Identify which cell holds the provided text, then report its (x, y) central coordinate. 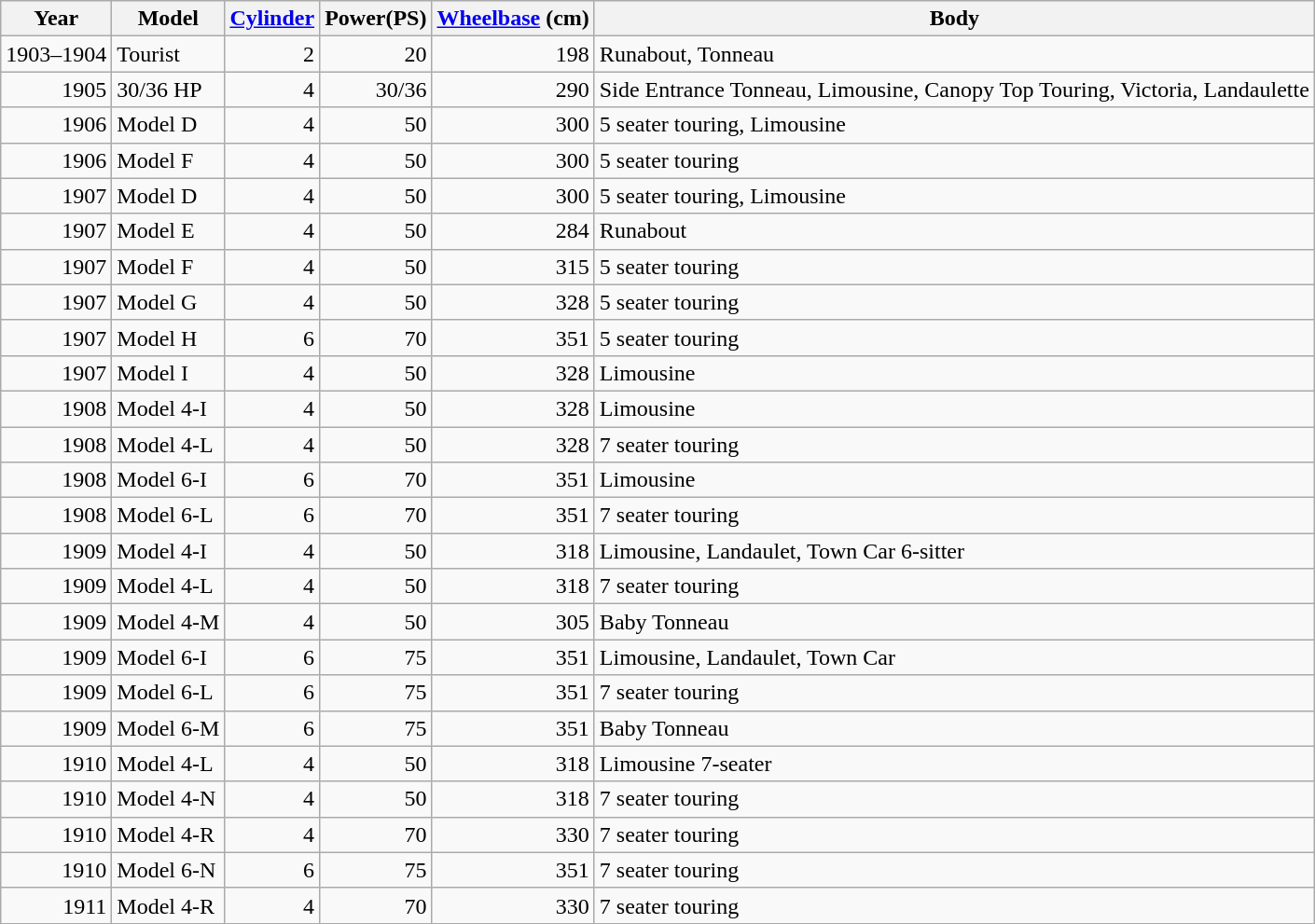
2 (272, 54)
Side Entrance Tonneau, Limousine, Canopy Top Touring, Victoria, Landaulette (954, 90)
Model 6-N (168, 870)
Body (954, 19)
Tourist (168, 54)
Runabout (954, 231)
Power(PS) (376, 19)
1903–1904 (56, 54)
Model E (168, 231)
Runabout, Tonneau (954, 54)
Model 6-M (168, 728)
290 (513, 90)
Cylinder (272, 19)
30/36 (376, 90)
Year (56, 19)
Wheelbase (cm) (513, 19)
284 (513, 231)
315 (513, 267)
Model H (168, 338)
305 (513, 622)
Model (168, 19)
198 (513, 54)
Limousine, Landaulet, Town Car 6-sitter (954, 551)
30/36 HP (168, 90)
1905 (56, 90)
Model 4-M (168, 622)
1911 (56, 905)
Model I (168, 373)
Limousine 7-seater (954, 764)
Model G (168, 302)
Model 4-N (168, 799)
20 (376, 54)
Limousine, Landaulet, Town Car (954, 657)
